Output the (X, Y) coordinate of the center of the cell containing the given text.  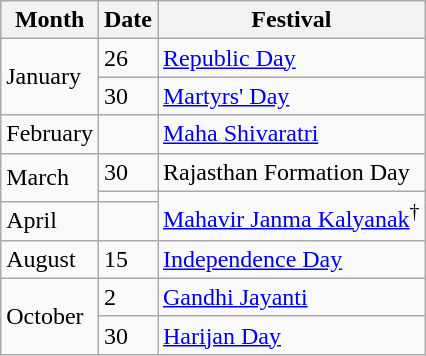
January (50, 77)
Maha Shivaratri (292, 134)
March (50, 178)
Independence Day (292, 259)
26 (128, 58)
Harijan Day (292, 335)
2 (128, 297)
February (50, 134)
August (50, 259)
Gandhi Jayanti (292, 297)
Mahavir Janma Kalyanak† (292, 216)
15 (128, 259)
Republic Day (292, 58)
Date (128, 20)
Festival (292, 20)
Martyrs' Day (292, 96)
Rajasthan Formation Day (292, 172)
Month (50, 20)
April (50, 221)
October (50, 316)
